Scan for the cell matching the given text and deliver its (X, Y) coordinate at center. 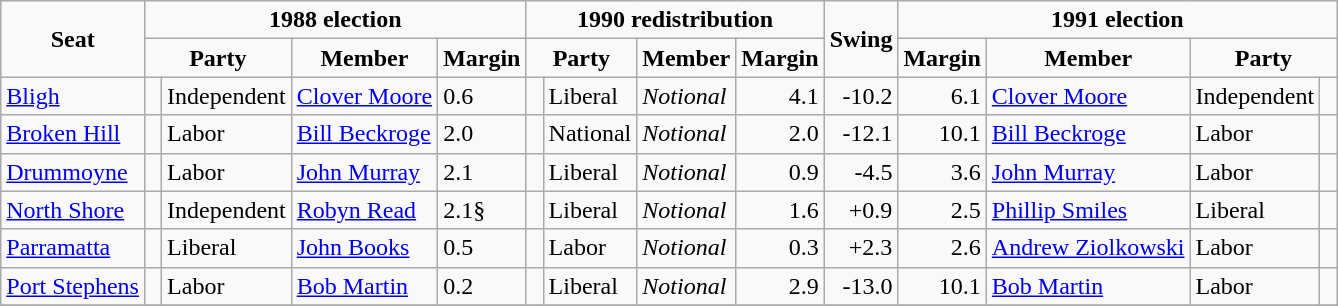
National (590, 134)
Robyn Read (364, 210)
0.6 (482, 96)
Bligh (73, 96)
4.1 (780, 96)
3.6 (942, 172)
1991 election (1118, 20)
Drummoyne (73, 172)
-10.2 (861, 96)
0.9 (780, 172)
Broken Hill (73, 134)
0.3 (780, 248)
Seat (73, 39)
-12.1 (861, 134)
+0.9 (861, 210)
0.2 (482, 286)
1988 election (334, 20)
0.5 (482, 248)
2.1 (482, 172)
Parramatta (73, 248)
2.6 (942, 248)
1990 redistribution (675, 20)
Swing (861, 39)
6.1 (942, 96)
North Shore (73, 210)
Port Stephens (73, 286)
-13.0 (861, 286)
2.1§ (482, 210)
Andrew Ziolkowski (1088, 248)
2.5 (942, 210)
2.9 (780, 286)
John Books (364, 248)
Phillip Smiles (1088, 210)
1.6 (780, 210)
-4.5 (861, 172)
+2.3 (861, 248)
